For the text-containing cell, return its midpoint in [X, Y] coordinate format. 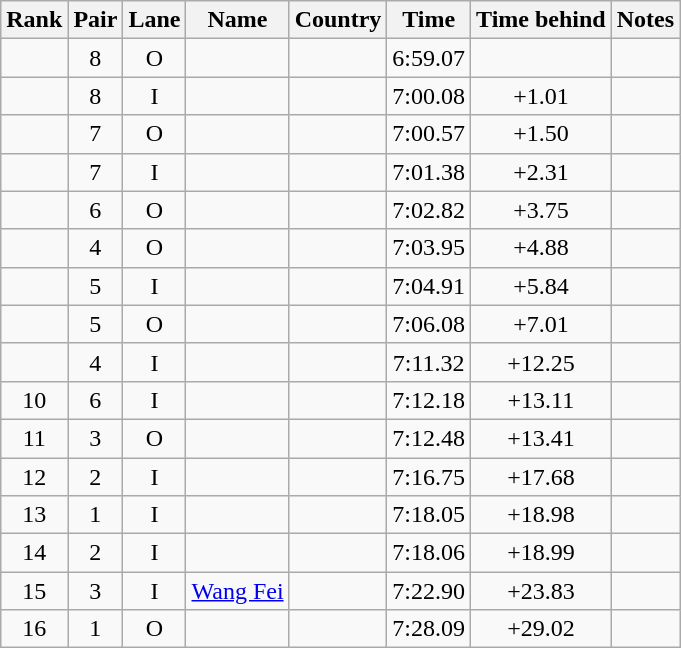
Name [238, 20]
Lane [154, 20]
15 [34, 591]
7:16.75 [429, 477]
Pair [96, 20]
+1.50 [542, 134]
+23.83 [542, 591]
13 [34, 515]
+1.01 [542, 96]
+13.11 [542, 400]
+5.84 [542, 286]
Wang Fei [238, 591]
+7.01 [542, 324]
Time behind [542, 20]
16 [34, 629]
+18.98 [542, 515]
7:04.91 [429, 286]
11 [34, 438]
14 [34, 553]
+2.31 [542, 172]
7:28.09 [429, 629]
7:12.48 [429, 438]
7:01.38 [429, 172]
+12.25 [542, 362]
6:59.07 [429, 58]
7:18.05 [429, 515]
7:22.90 [429, 591]
Rank [34, 20]
+29.02 [542, 629]
7:11.32 [429, 362]
12 [34, 477]
7:18.06 [429, 553]
Notes [645, 20]
+17.68 [542, 477]
+18.99 [542, 553]
7:06.08 [429, 324]
7:00.57 [429, 134]
+3.75 [542, 210]
10 [34, 400]
Time [429, 20]
+4.88 [542, 248]
7:12.18 [429, 400]
+13.41 [542, 438]
Country [338, 20]
7:00.08 [429, 96]
7:02.82 [429, 210]
7:03.95 [429, 248]
